For the text-containing cell, return its midpoint in [X, Y] coordinate format. 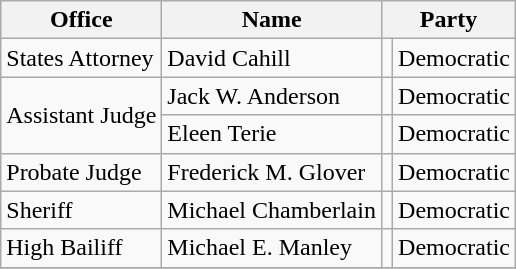
David Cahill [272, 58]
Party [448, 20]
Frederick M. Glover [272, 172]
Michael E. Manley [272, 248]
Eleen Terie [272, 134]
Jack W. Anderson [272, 96]
Michael Chamberlain [272, 210]
States Attorney [82, 58]
Sheriff [82, 210]
Assistant Judge [82, 115]
Office [82, 20]
Probate Judge [82, 172]
Name [272, 20]
High Bailiff [82, 248]
